Return the (X, Y) coordinate for the center point of the cell that contains the specified text.  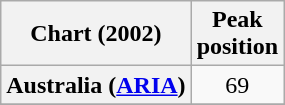
69 (237, 85)
Peakposition (237, 34)
Chart (2002) (96, 34)
Australia (ARIA) (96, 85)
